Capture the cell that displays the provided text and extract its (x, y) central coordinate. 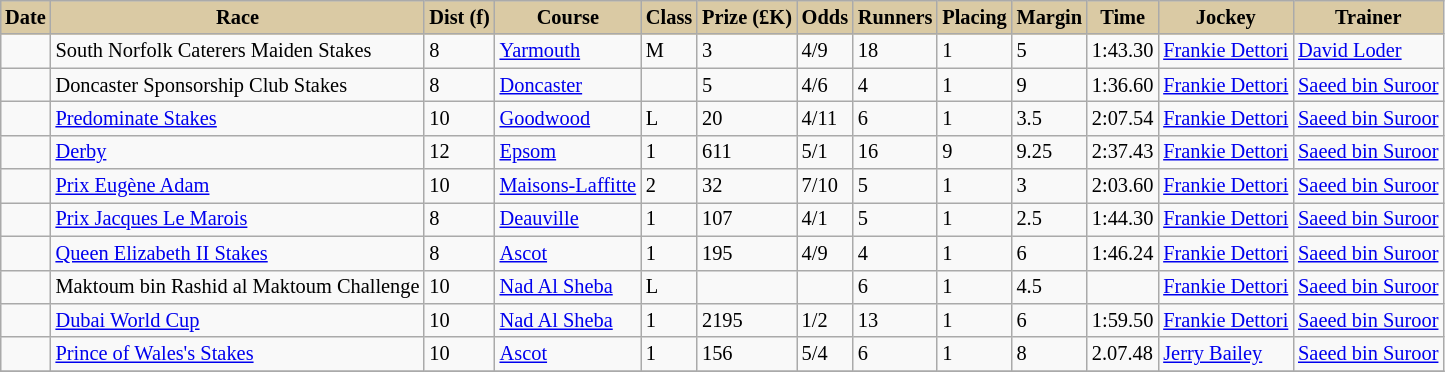
4/11 (825, 118)
3.5 (1050, 118)
18 (895, 51)
Prix Eugène Adam (238, 186)
Jockey (1226, 17)
Prix Jacques Le Marois (238, 219)
Course (568, 17)
1:46.24 (1122, 253)
20 (747, 118)
4/1 (825, 219)
David Loder (1368, 51)
32 (747, 186)
1:44.30 (1122, 219)
1:59.50 (1122, 320)
5/4 (825, 354)
Prince of Wales's Stakes (238, 354)
Doncaster (568, 85)
Yarmouth (568, 51)
South Norfolk Caterers Maiden Stakes (238, 51)
M (669, 51)
2:37.43 (1122, 152)
2.5 (1050, 219)
9.25 (1050, 152)
Runners (895, 17)
Jerry Bailey (1226, 354)
4.5 (1050, 287)
Queen Elizabeth II Stakes (238, 253)
Dist (f) (459, 17)
2.07.48 (1122, 354)
Maisons-Laffitte (568, 186)
Doncaster Sponsorship Club Stakes (238, 85)
1:36.60 (1122, 85)
2:07.54 (1122, 118)
4/6 (825, 85)
156 (747, 354)
Trainer (1368, 17)
Odds (825, 17)
Placing (974, 17)
Class (669, 17)
Epsom (568, 152)
195 (747, 253)
Predominate Stakes (238, 118)
611 (747, 152)
13 (895, 320)
107 (747, 219)
12 (459, 152)
Race (238, 17)
2195 (747, 320)
5/1 (825, 152)
7/10 (825, 186)
Goodwood (568, 118)
2 (669, 186)
Dubai World Cup (238, 320)
Maktoum bin Rashid al Maktoum Challenge (238, 287)
Time (1122, 17)
Derby (238, 152)
2:03.60 (1122, 186)
1:43.30 (1122, 51)
Date (25, 17)
Deauville (568, 219)
1/2 (825, 320)
Margin (1050, 17)
Prize (£K) (747, 17)
16 (895, 152)
